Find where the given text appears and provide that cell's center as (X, Y) coordinate. 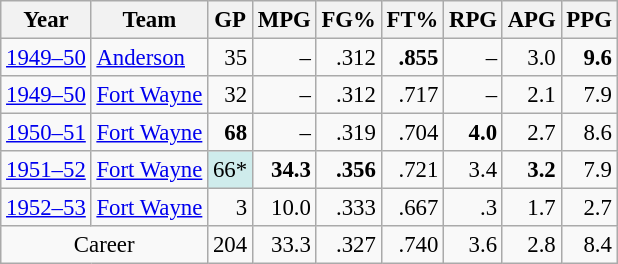
GP (230, 20)
32 (230, 95)
1950–51 (46, 133)
Anderson (150, 58)
204 (230, 245)
2.1 (532, 95)
APG (532, 20)
68 (230, 133)
9.6 (589, 58)
8.6 (589, 133)
8.4 (589, 245)
PPG (589, 20)
Team (150, 20)
3.2 (532, 170)
.717 (412, 95)
FT% (412, 20)
33.3 (284, 245)
.704 (412, 133)
3.6 (474, 245)
10.0 (284, 208)
.740 (412, 245)
FG% (348, 20)
.721 (412, 170)
RPG (474, 20)
.333 (348, 208)
.327 (348, 245)
.855 (412, 58)
66* (230, 170)
Year (46, 20)
.356 (348, 170)
3.0 (532, 58)
.3 (474, 208)
1952–53 (46, 208)
3.4 (474, 170)
3 (230, 208)
1951–52 (46, 170)
MPG (284, 20)
.667 (412, 208)
Career (104, 245)
.319 (348, 133)
4.0 (474, 133)
34.3 (284, 170)
1.7 (532, 208)
35 (230, 58)
2.8 (532, 245)
